Scan for the cell matching the given text and deliver its [X, Y] coordinate at center. 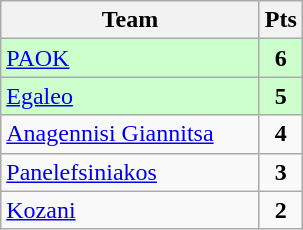
Panelefsiniakos [130, 172]
5 [280, 96]
Egaleo [130, 96]
2 [280, 210]
3 [280, 172]
6 [280, 58]
Pts [280, 20]
4 [280, 134]
Team [130, 20]
Kozani [130, 210]
Anagennisi Giannitsa [130, 134]
PAOK [130, 58]
